Provide the [x, y] coordinate of the cell's center where the given text is located.  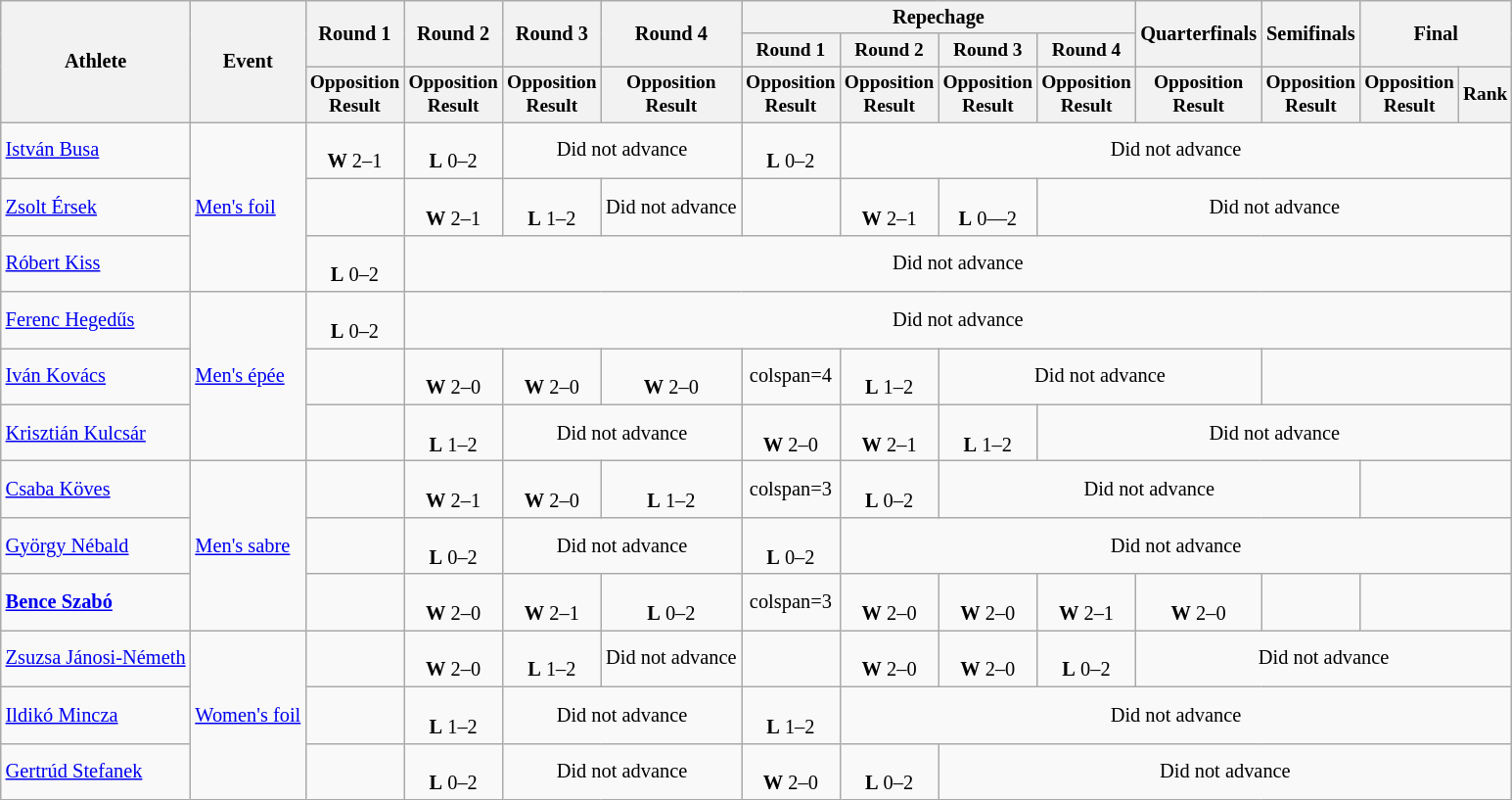
Ildikó Mincza [96, 715]
Men's épée [248, 376]
L 0—2 [988, 207]
Men's foil [248, 206]
Zsolt Érsek [96, 207]
Quarterfinals [1198, 33]
Bence Szabó [96, 602]
Event [248, 61]
Gertrúd Stefanek [96, 772]
Men's sabre [248, 544]
Women's foil [248, 715]
György Nébald [96, 545]
István Busa [96, 150]
Csaba Köves [96, 489]
Ferenc Hegedűs [96, 319]
Final [1437, 33]
Rank [1485, 94]
Krisztián Kulcsár [96, 433]
Zsuzsa Jánosi-Németh [96, 658]
Athlete [96, 61]
Repechage [939, 17]
Semifinals [1311, 33]
colspan=4 [791, 376]
Róbert Kiss [96, 263]
Iván Kovács [96, 376]
